Capture the cell that displays the provided text and extract its [x, y] central coordinate. 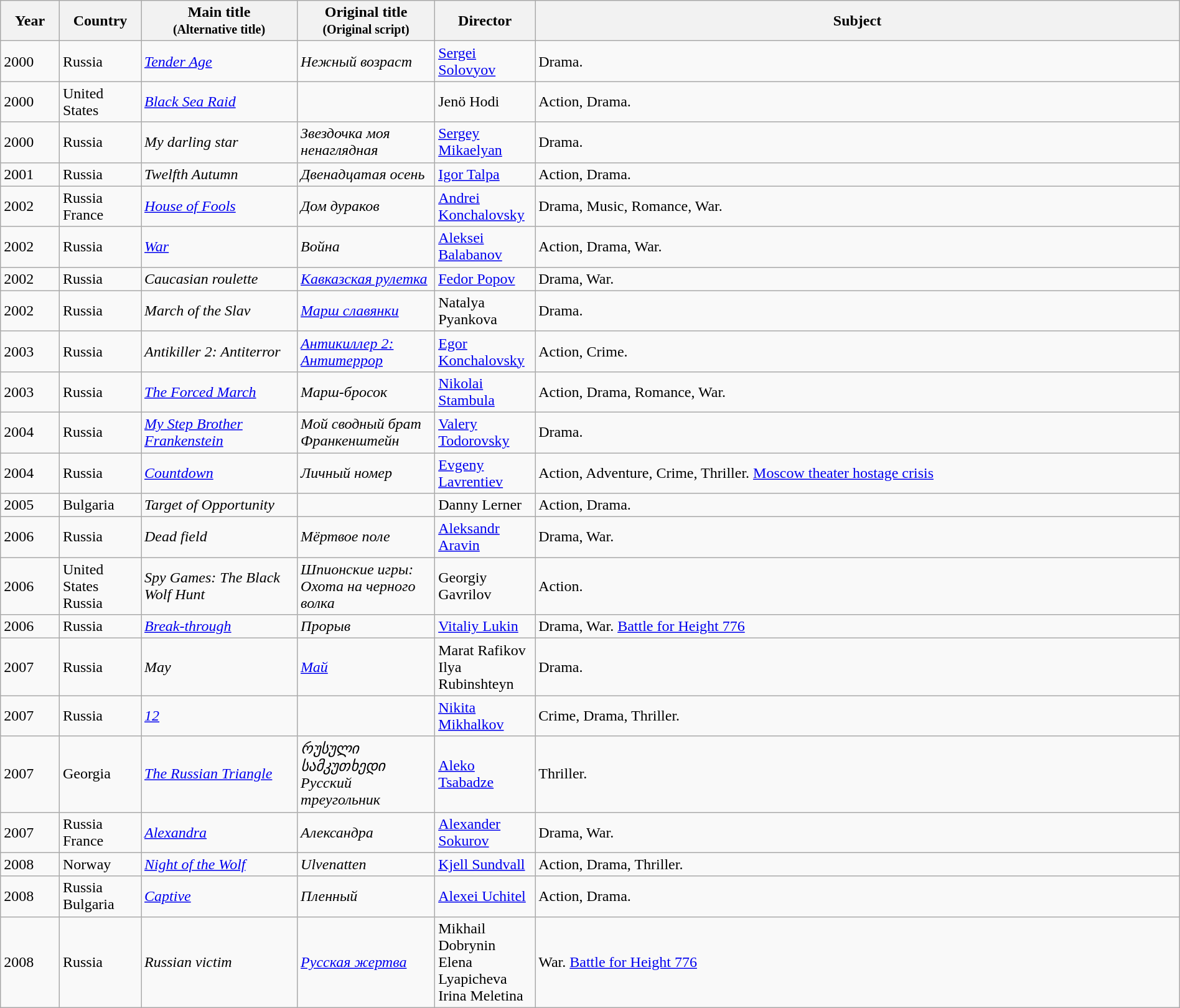
Russian victim [219, 962]
Марш-бросок [366, 392]
Georgia [100, 774]
War. Battle for Height 776 [858, 962]
War [219, 246]
Antikiller 2: Antiterror [219, 351]
2001 [30, 174]
Captive [219, 896]
Subject [858, 21]
Crime, Drama, Thriller. [858, 716]
Night of the Wolf [219, 864]
Мой сводный брат Франкенштейн [366, 432]
Кавказская рулетка [366, 279]
Александра [366, 833]
Target of Opportunity [219, 505]
Original title(Original script) [366, 21]
2005 [30, 505]
Countdown [219, 473]
Bulgaria [100, 505]
Action, Drama, Romance, War. [858, 392]
Director [485, 21]
Sergey Mikaelyan [485, 142]
My darling star [219, 142]
რუსული სამკუთხედიРусский треугольник [366, 774]
March of the Slav [219, 311]
Май [366, 667]
Action, Adventure, Crime, Thriller. Moscow theater hostage crisis [858, 473]
Thriller. [858, 774]
Action. [858, 586]
Egor Konchalovsky [485, 351]
Война [366, 246]
Мёртвое поле [366, 538]
Break-through [219, 627]
Georgiy Gavrilov [485, 586]
Fedor Popov [485, 279]
Русская жертва [366, 962]
Пленный [366, 896]
12 [219, 716]
United StatesRussia [100, 586]
Alexei Uchitel [485, 896]
Aleksei Balabanov [485, 246]
Norway [100, 864]
Dead field [219, 538]
Nikita Mikhalkov [485, 716]
Action, Drama, Thriller. [858, 864]
Двенадцатая осень [366, 174]
Nikolai Stambula [485, 392]
Igor Talpa [485, 174]
Natalya Pyankova [485, 311]
Антикиллер 2: Антитеррор [366, 351]
Danny Lerner [485, 505]
Tender Age [219, 61]
Дом дураков [366, 207]
Ulvenatten [366, 864]
The Forced March [219, 392]
Alexander Sokurov [485, 833]
Марш славянки [366, 311]
RussiaBulgaria [100, 896]
Sergei Solovyov [485, 61]
Прорыв [366, 627]
Year [30, 21]
Alexandra [219, 833]
Action, Crime. [858, 351]
Jenö Hodi [485, 102]
Kjell Sundvall [485, 864]
Mikhail DobryninElena LyapichevaIrina Meletina [485, 962]
Личный номер [366, 473]
Звездочка моя ненаглядная [366, 142]
Country [100, 21]
Vitaliy Lukin [485, 627]
Aleksandr Aravin [485, 538]
United States [100, 102]
Drama, War. Battle for Height 776 [858, 627]
Twelfth Autumn [219, 174]
Evgeny Lavrentiev [485, 473]
House of Fools [219, 207]
May [219, 667]
Spy Games: The Black Wolf Hunt [219, 586]
Marat RafikovIlya Rubinshteyn [485, 667]
Valery Todorovsky [485, 432]
Drama, Music, Romance, War. [858, 207]
Andrei Konchalovsky [485, 207]
Шпионские игры: Охота на черного волка [366, 586]
Caucasian roulette [219, 279]
My Step Brother Frankenstein [219, 432]
Main title(Alternative title) [219, 21]
Нежный возраст [366, 61]
The Russian Triangle [219, 774]
Black Sea Raid [219, 102]
Aleko Tsabadze [485, 774]
Action, Drama, War. [858, 246]
